Return the (x, y) coordinate for the center point of the cell that contains the specified text.  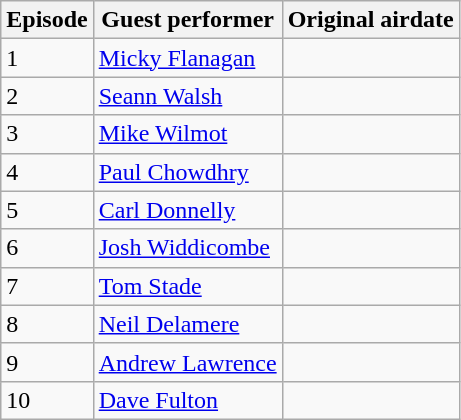
4 (47, 172)
2 (47, 96)
7 (47, 286)
Episode (47, 20)
5 (47, 210)
6 (47, 248)
Dave Fulton (188, 400)
Andrew Lawrence (188, 362)
Josh Widdicombe (188, 248)
9 (47, 362)
Tom Stade (188, 286)
10 (47, 400)
Seann Walsh (188, 96)
Paul Chowdhry (188, 172)
Neil Delamere (188, 324)
1 (47, 58)
Micky Flanagan (188, 58)
Carl Donnelly (188, 210)
8 (47, 324)
3 (47, 134)
Original airdate (370, 20)
Guest performer (188, 20)
Mike Wilmot (188, 134)
